For the text-containing cell, return its midpoint in (X, Y) coordinate format. 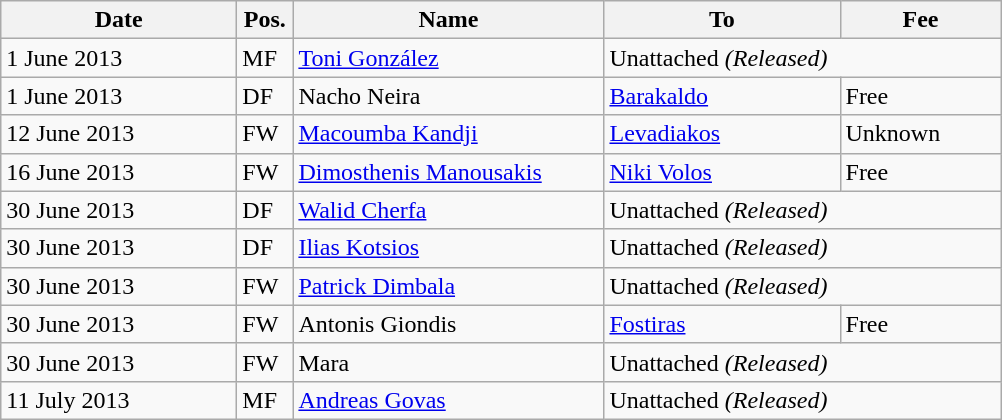
Barakaldo (722, 96)
Niki Volos (722, 172)
11 July 2013 (119, 400)
Fostiras (722, 324)
Pos. (265, 20)
Macoumba Kandji (448, 134)
12 June 2013 (119, 134)
To (722, 20)
Name (448, 20)
Unknown (920, 134)
16 June 2013 (119, 172)
Levadiakos (722, 134)
Date (119, 20)
Dimosthenis Manousakis (448, 172)
Mara (448, 362)
Patrick Dimbala (448, 286)
Toni González (448, 58)
Nacho Neira (448, 96)
Fee (920, 20)
Andreas Govas (448, 400)
Ilias Kotsios (448, 248)
Walid Cherfa (448, 210)
Antonis Giondis (448, 324)
